Provide the [x, y] coordinate of the cell's center where the given text is located.  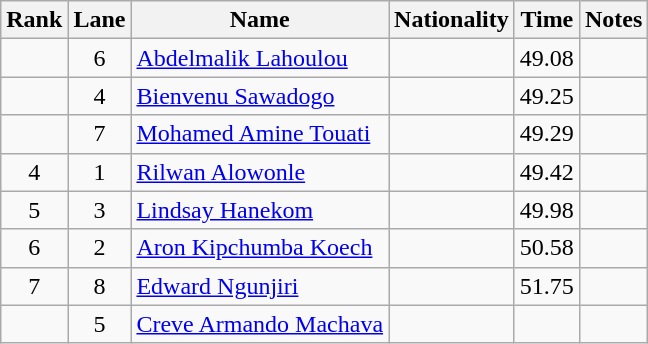
49.42 [546, 172]
1 [100, 172]
50.58 [546, 248]
Rilwan Alowonle [260, 172]
Lindsay Hanekom [260, 210]
49.98 [546, 210]
Notes [613, 20]
49.29 [546, 134]
3 [100, 210]
Rank [34, 20]
Bienvenu Sawadogo [260, 96]
2 [100, 248]
Edward Ngunjiri [260, 286]
Mohamed Amine Touati [260, 134]
Aron Kipchumba Koech [260, 248]
Time [546, 20]
Nationality [452, 20]
49.08 [546, 58]
8 [100, 286]
Abdelmalik Lahoulou [260, 58]
49.25 [546, 96]
Name [260, 20]
Lane [100, 20]
Creve Armando Machava [260, 324]
51.75 [546, 286]
